Search for the cell housing the specified text and yield its [X, Y] center coordinate. 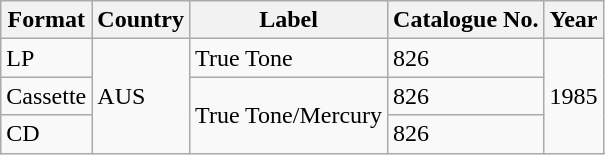
Year [574, 20]
1985 [574, 96]
LP [46, 58]
CD [46, 134]
Country [141, 20]
Format [46, 20]
Label [289, 20]
True Tone/Mercury [289, 115]
Catalogue No. [466, 20]
Cassette [46, 96]
True Tone [289, 58]
AUS [141, 96]
